Search for the cell housing the specified text and yield its [x, y] center coordinate. 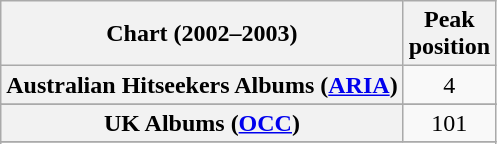
UK Albums (OCC) [202, 123]
101 [449, 123]
4 [449, 85]
Chart (2002–2003) [202, 34]
Peakposition [449, 34]
Australian Hitseekers Albums (ARIA) [202, 85]
